Return the (X, Y) coordinate for the center point of the cell that contains the specified text.  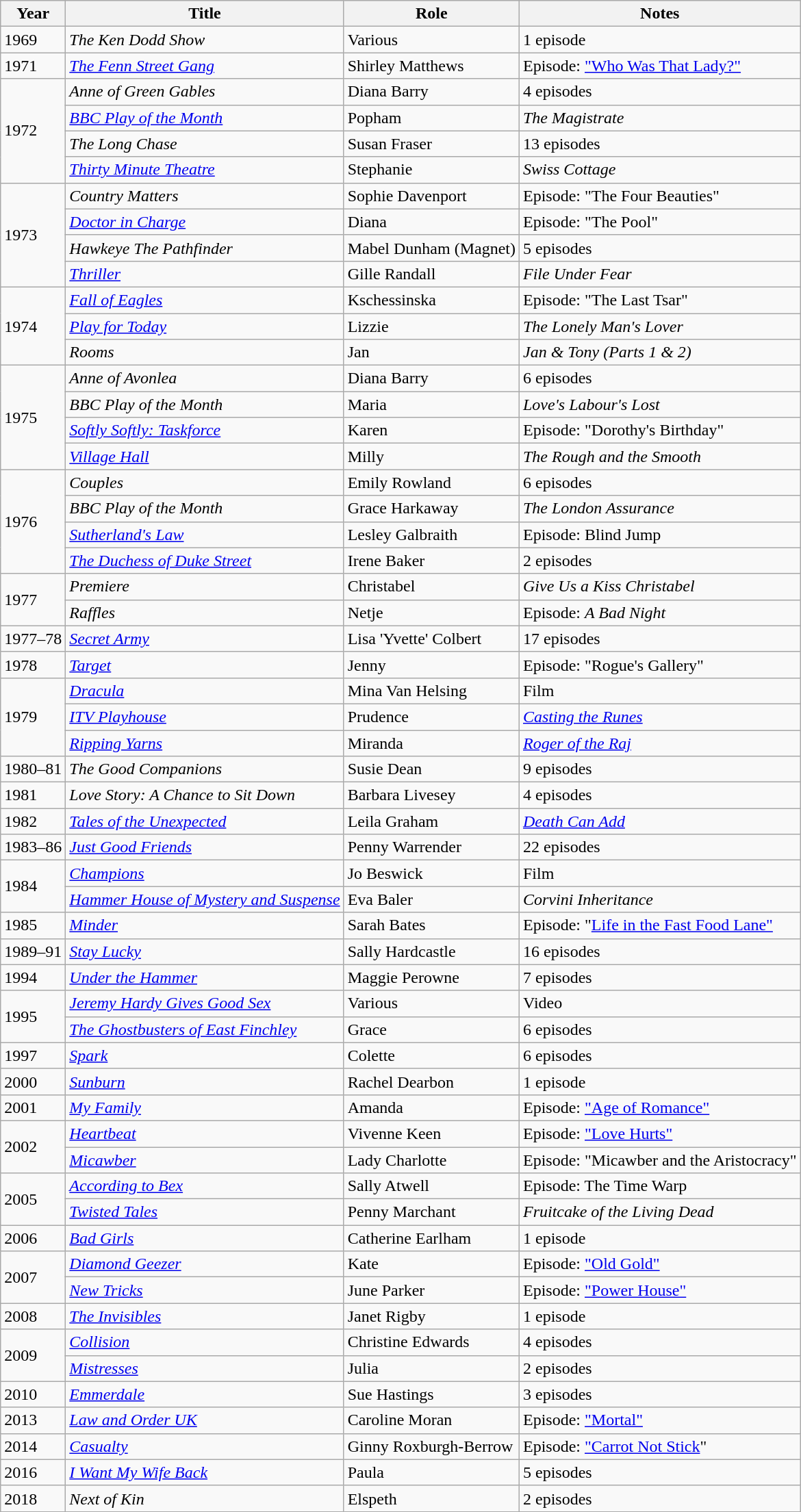
Casting the Runes (660, 717)
The Magistrate (660, 118)
Dracula (205, 691)
1994 (33, 977)
Amanda (431, 1107)
The London Assurance (660, 509)
Kschessinska (431, 300)
File Under Fear (660, 274)
Swiss Cottage (660, 170)
The Duchess of Duke Street (205, 561)
I Want My Wife Back (205, 1472)
Sutherland's Law (205, 535)
Mina Van Helsing (431, 691)
Secret Army (205, 639)
Hawkeye The Pathfinder (205, 248)
1981 (33, 795)
Couples (205, 483)
Prudence (431, 717)
Sally Atwell (431, 1186)
Rooms (205, 353)
17 episodes (660, 639)
2001 (33, 1107)
Twisted Tales (205, 1212)
Episode: "Mortal" (660, 1420)
Love's Labour's Lost (660, 405)
Christine Edwards (431, 1342)
Raffles (205, 613)
Video (660, 1003)
Notes (660, 14)
16 episodes (660, 951)
Gille Randall (431, 274)
2000 (33, 1081)
1976 (33, 522)
1975 (33, 418)
Episode: "Old Gold" (660, 1264)
1973 (33, 235)
Paula (431, 1472)
Under the Hammer (205, 977)
Mabel Dunham (Magnet) (431, 248)
The Ken Dodd Show (205, 40)
Maria (431, 405)
Milly (431, 457)
Champions (205, 873)
Episode: "Who Was That Lady?" (660, 66)
The Good Companions (205, 769)
Penny Warrender (431, 847)
Sarah Bates (431, 925)
The Ghostbusters of East Finchley (205, 1029)
Vivenne Keen (431, 1133)
Fall of Eagles (205, 300)
Country Matters (205, 196)
Premiere (205, 587)
The Rough and the Smooth (660, 457)
Episode: "The Pool" (660, 222)
1984 (33, 886)
Lady Charlotte (431, 1160)
Episode: "Love Hurts" (660, 1133)
Roger of the Raj (660, 743)
2002 (33, 1146)
1978 (33, 665)
Shirley Matthews (431, 66)
Tales of the Unexpected (205, 821)
Doctor in Charge (205, 222)
Episode: "Dorothy's Birthday" (660, 431)
Sally Hardcastle (431, 951)
2007 (33, 1277)
Just Good Friends (205, 847)
2010 (33, 1394)
Sue Hastings (431, 1394)
Maggie Perowne (431, 977)
Casualty (205, 1446)
Lisa 'Yvette' Colbert (431, 639)
Episode: "Carrot Not Stick" (660, 1446)
Stay Lucky (205, 951)
1985 (33, 925)
Susan Fraser (431, 144)
2018 (33, 1498)
The Fenn Street Gang (205, 66)
Caroline Moran (431, 1420)
The Long Chase (205, 144)
ITV Playhouse (205, 717)
Episode: "Rogue's Gallery" (660, 665)
7 episodes (660, 977)
Episode: The Time Warp (660, 1186)
1974 (33, 326)
Colette (431, 1055)
Anne of Avonlea (205, 379)
Episode: A Bad Night (660, 613)
My Family (205, 1107)
Episode: "The Last Tsar" (660, 300)
1997 (33, 1055)
Episode: "The Four Beauties" (660, 196)
Irene Baker (431, 561)
Episode: "Micawber and the Aristocracy" (660, 1160)
Role (431, 14)
Hammer House of Mystery and Suspense (205, 899)
Grace (431, 1029)
Collision (205, 1342)
Grace Harkaway (431, 509)
Karen (431, 431)
Julia (431, 1368)
1989–91 (33, 951)
Love Story: A Chance to Sit Down (205, 795)
Elspeth (431, 1498)
Jan (431, 353)
Mistresses (205, 1368)
1977–78 (33, 639)
The Invisibles (205, 1316)
Bad Girls (205, 1238)
Law and Order UK (205, 1420)
Thirty Minute Theatre (205, 170)
2016 (33, 1472)
The Lonely Man's Lover (660, 326)
Jan & Tony (Parts 1 & 2) (660, 353)
1977 (33, 600)
Year (33, 14)
1995 (33, 1016)
Catherine Earlham (431, 1238)
According to Bex (205, 1186)
22 episodes (660, 847)
Janet Rigby (431, 1316)
13 episodes (660, 144)
Jo Beswick (431, 873)
Penny Marchant (431, 1212)
2013 (33, 1420)
Micawber (205, 1160)
1972 (33, 131)
Give Us a Kiss Christabel (660, 587)
Thriller (205, 274)
Fruitcake of the Living Dead (660, 1212)
1969 (33, 40)
Target (205, 665)
9 episodes (660, 769)
Jenny (431, 665)
2014 (33, 1446)
Title (205, 14)
Diana (431, 222)
3 episodes (660, 1394)
Susie Dean (431, 769)
Popham (431, 118)
Jeremy Hardy Gives Good Sex (205, 1003)
Episode: "Age of Romance" (660, 1107)
Corvini Inheritance (660, 899)
Kate (431, 1264)
New Tricks (205, 1290)
Village Hall (205, 457)
2006 (33, 1238)
Episode: "Power House" (660, 1290)
Emmerdale (205, 1394)
Episode: Blind Jump (660, 535)
2009 (33, 1355)
Ripping Yarns (205, 743)
Heartbeat (205, 1133)
Next of Kin (205, 1498)
1982 (33, 821)
Christabel (431, 587)
1971 (33, 66)
Death Can Add (660, 821)
Stephanie (431, 170)
Lesley Galbraith (431, 535)
Play for Today (205, 326)
1983–86 (33, 847)
2008 (33, 1316)
Sunburn (205, 1081)
June Parker (431, 1290)
Diamond Geezer (205, 1264)
2005 (33, 1199)
1979 (33, 717)
Minder (205, 925)
Leila Graham (431, 821)
Spark (205, 1055)
Emily Rowland (431, 483)
Sophie Davenport (431, 196)
Lizzie (431, 326)
Netje (431, 613)
Softly Softly: Taskforce (205, 431)
Rachel Dearbon (431, 1081)
Barbara Livesey (431, 795)
Miranda (431, 743)
Episode: "Life in the Fast Food Lane" (660, 925)
Eva Baler (431, 899)
Ginny Roxburgh-Berrow (431, 1446)
Anne of Green Gables (205, 92)
1980–81 (33, 769)
